From the cell containing the given text, extract its center point as [x, y] coordinate. 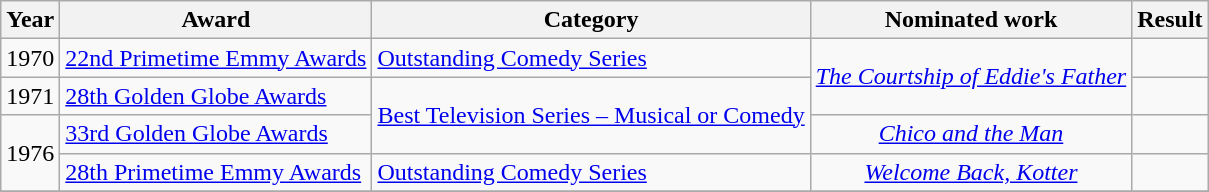
1976 [30, 153]
Best Television Series – Musical or Comedy [591, 115]
22nd Primetime Emmy Awards [216, 58]
33rd Golden Globe Awards [216, 134]
28th Golden Globe Awards [216, 96]
Result [1170, 20]
Year [30, 20]
Category [591, 20]
Nominated work [971, 20]
Chico and the Man [971, 134]
Award [216, 20]
Welcome Back, Kotter [971, 172]
The Courtship of Eddie's Father [971, 77]
1970 [30, 58]
28th Primetime Emmy Awards [216, 172]
1971 [30, 96]
